Locate the cell with the specified text and output its (X, Y) center coordinate. 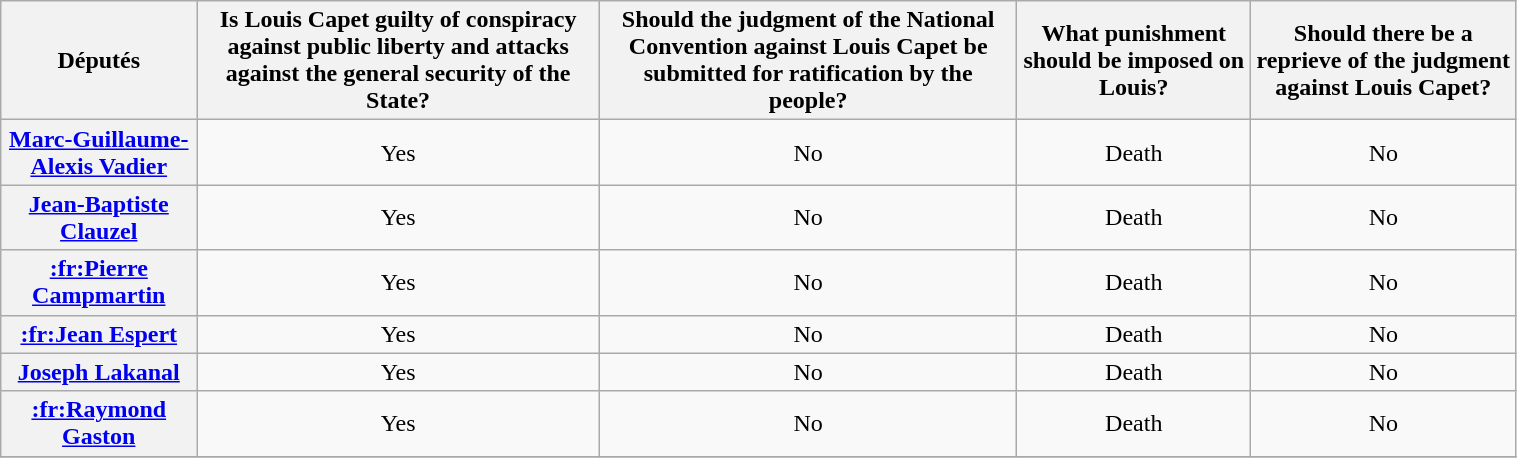
Jean-Baptiste Clauzel (99, 218)
Should the judgment of the National Convention against Louis Capet be submitted for ratification by the people? (808, 60)
Députés (99, 60)
:fr:Raymond Gaston (99, 424)
What punishment should be imposed on Louis? (1134, 60)
Marc-Guillaume-Alexis Vadier (99, 152)
Should there be a reprieve of the judgment against Louis Capet? (1384, 60)
:fr:Pierre Campmartin (99, 282)
Is Louis Capet guilty of conspiracy against public liberty and attacks against the general security of the State? (398, 60)
:fr:Jean Espert (99, 334)
Joseph Lakanal (99, 372)
